Scan for the cell matching the given text and deliver its [x, y] coordinate at center. 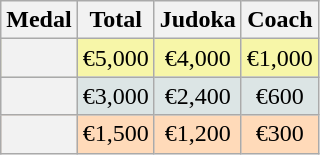
€3,000 [116, 96]
Judoka [198, 20]
€5,000 [116, 58]
€600 [280, 96]
€1,200 [198, 134]
€1,500 [116, 134]
€4,000 [198, 58]
€1,000 [280, 58]
Coach [280, 20]
Medal [39, 20]
€300 [280, 134]
€2,400 [198, 96]
Total [116, 20]
